Return [X, Y] of the center of cell containing provided text 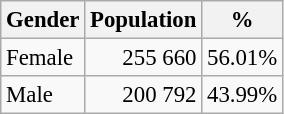
255 660 [144, 58]
Gender [43, 20]
43.99% [242, 95]
200 792 [144, 95]
56.01% [242, 58]
Population [144, 20]
Male [43, 95]
Female [43, 58]
% [242, 20]
